Detect which cell encompasses the target text, then output its [X, Y] center coordinate. 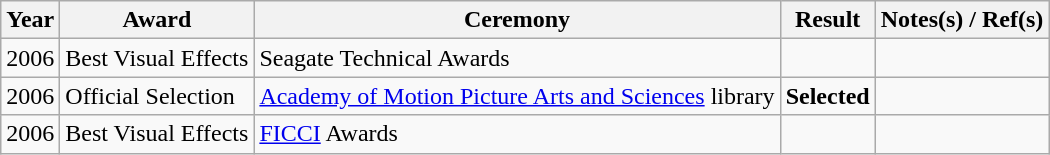
Notes(s) / Ref(s) [962, 20]
Official Selection [157, 96]
Result [828, 20]
Academy of Motion Picture Arts and Sciences library [517, 96]
Selected [828, 96]
Year [30, 20]
Seagate Technical Awards [517, 58]
Award [157, 20]
FICCI Awards [517, 134]
Ceremony [517, 20]
